Find where the given text appears and provide that cell's center as [x, y] coordinate. 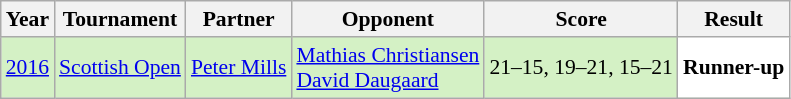
Opponent [388, 19]
Partner [238, 19]
Peter Mills [238, 68]
Scottish Open [120, 68]
Score [581, 19]
Year [28, 19]
2016 [28, 68]
Runner-up [734, 68]
Result [734, 19]
Tournament [120, 19]
21–15, 19–21, 15–21 [581, 68]
Mathias Christiansen David Daugaard [388, 68]
